Return the [x, y] coordinate for the center point of the cell that contains the specified text.  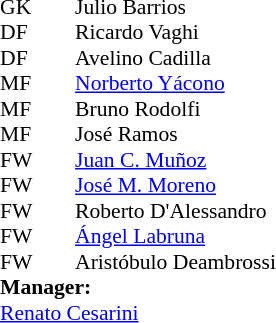
José Ramos [176, 135]
Manager: [138, 287]
Ricardo Vaghi [176, 33]
Bruno Rodolfi [176, 109]
Norberto Yácono [176, 83]
Roberto D'Alessandro [176, 211]
Ángel Labruna [176, 237]
Juan C. Muñoz [176, 160]
Aristóbulo Deambrossi [176, 262]
Avelino Cadilla [176, 58]
José M. Moreno [176, 185]
